Locate the cell with the specified text and output its (x, y) center coordinate. 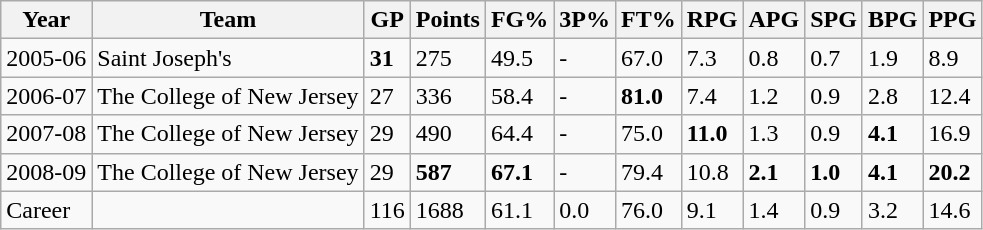
Year (46, 20)
20.2 (952, 172)
1.3 (774, 134)
BPG (892, 20)
2008-09 (46, 172)
Career (46, 210)
14.6 (952, 210)
336 (448, 96)
2005-06 (46, 58)
490 (448, 134)
81.0 (648, 96)
12.4 (952, 96)
27 (387, 96)
Saint Joseph's (228, 58)
1.2 (774, 96)
31 (387, 58)
11.0 (712, 134)
2006-07 (46, 96)
RPG (712, 20)
10.8 (712, 172)
GP (387, 20)
9.1 (712, 210)
67.0 (648, 58)
587 (448, 172)
3P% (585, 20)
16.9 (952, 134)
0.0 (585, 210)
1688 (448, 210)
58.4 (519, 96)
76.0 (648, 210)
1.9 (892, 58)
FT% (648, 20)
0.7 (834, 58)
49.5 (519, 58)
FG% (519, 20)
61.1 (519, 210)
APG (774, 20)
2007-08 (46, 134)
75.0 (648, 134)
1.0 (834, 172)
Team (228, 20)
Points (448, 20)
275 (448, 58)
79.4 (648, 172)
2.1 (774, 172)
64.4 (519, 134)
8.9 (952, 58)
3.2 (892, 210)
1.4 (774, 210)
7.3 (712, 58)
0.8 (774, 58)
SPG (834, 20)
PPG (952, 20)
7.4 (712, 96)
67.1 (519, 172)
116 (387, 210)
2.8 (892, 96)
